Output the (x, y) coordinate of the center of the cell containing the given text.  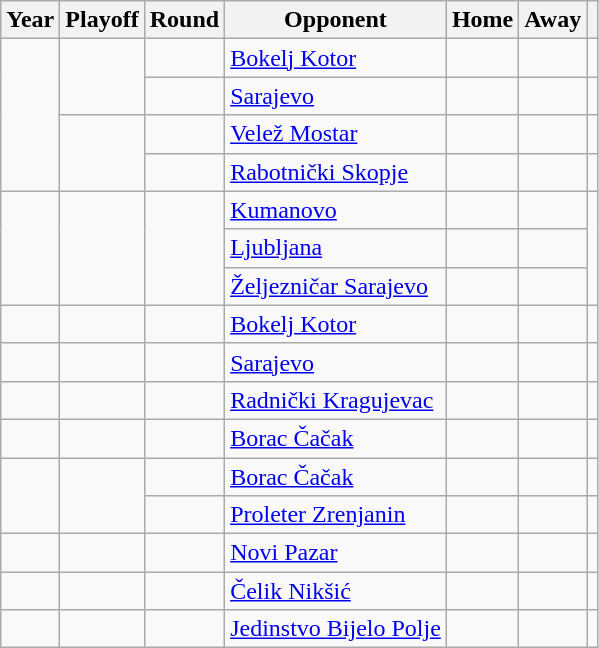
Playoff (102, 20)
Proleter Zrenjanin (336, 515)
Year (30, 20)
Velež Mostar (336, 134)
Away (553, 20)
Opponent (336, 20)
Jedinstvo Bijelo Polje (336, 629)
Ljubljana (336, 248)
Novi Pazar (336, 553)
Round (184, 20)
Željezničar Sarajevo (336, 286)
Kumanovo (336, 210)
Rabotnički Skopje (336, 172)
Home (482, 20)
Radnički Kragujevac (336, 400)
Čelik Nikšić (336, 591)
